Locate the cell with the specified text and output its [x, y] center coordinate. 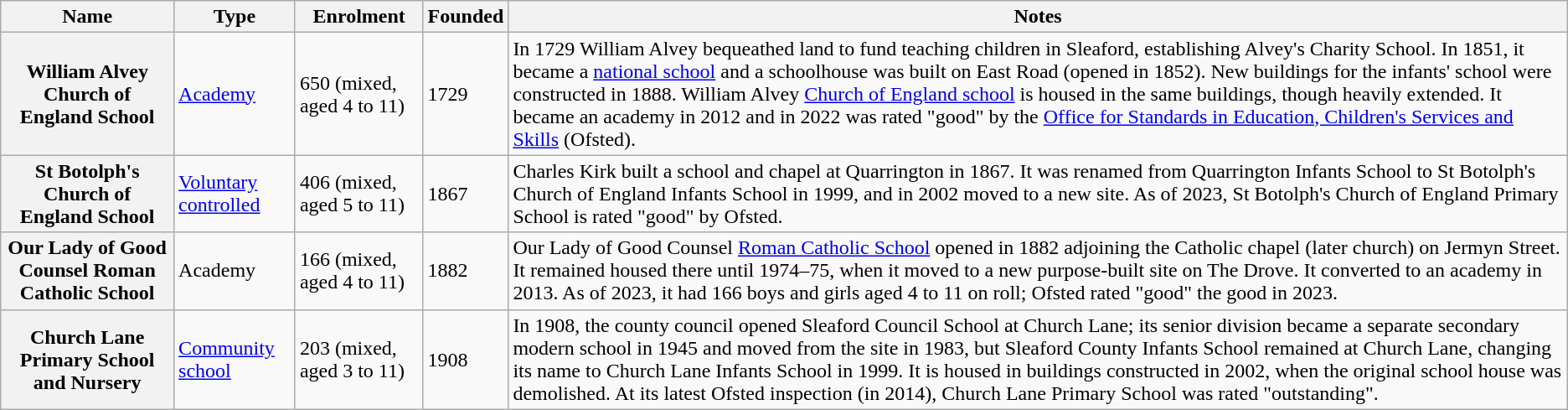
Founded [466, 17]
Church Lane Primary School and Nursery [87, 359]
St Botolph's Church of England School [87, 194]
Enrolment [358, 17]
Notes [1038, 17]
203 (mixed, aged 3 to 11) [358, 359]
1867 [466, 194]
1882 [466, 271]
Voluntary controlled [235, 194]
1729 [466, 94]
William Alvey Church of England School [87, 94]
Type [235, 17]
406 (mixed, aged 5 to 11) [358, 194]
1908 [466, 359]
Our Lady of Good Counsel Roman Catholic School [87, 271]
650 (mixed, aged 4 to 11) [358, 94]
Name [87, 17]
Community school [235, 359]
166 (mixed, aged 4 to 11) [358, 271]
